Extract the (X, Y) coordinate from the center of the cell holding the provided text.  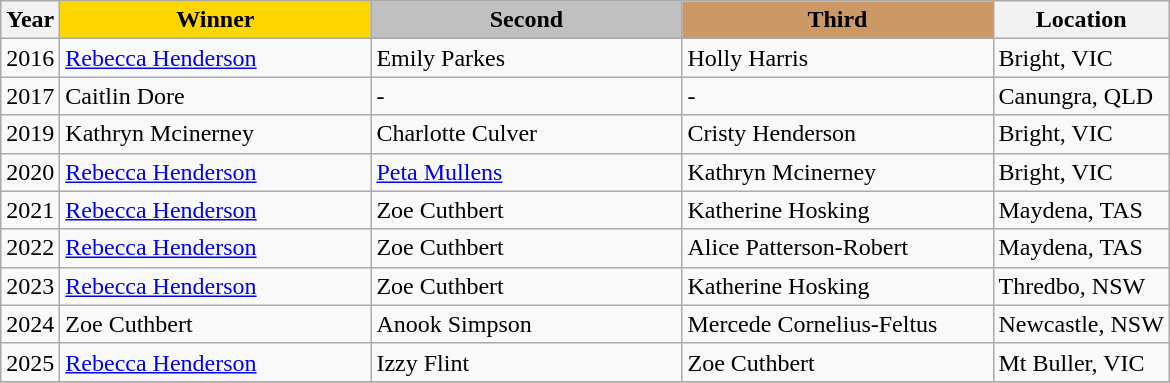
Charlotte Culver (526, 134)
Emily Parkes (526, 58)
Canungra, QLD (1081, 96)
2024 (30, 324)
Thredbo, NSW (1081, 286)
Mercede Cornelius-Feltus (838, 324)
2017 (30, 96)
Mt Buller, VIC (1081, 362)
2022 (30, 248)
2019 (30, 134)
Alice Patterson-Robert (838, 248)
Holly Harris (838, 58)
2016 (30, 58)
Cristy Henderson (838, 134)
2023 (30, 286)
Year (30, 20)
Winner (216, 20)
Caitlin Dore (216, 96)
2021 (30, 210)
Second (526, 20)
Newcastle, NSW (1081, 324)
Anook Simpson (526, 324)
Third (838, 20)
2020 (30, 172)
Location (1081, 20)
Izzy Flint (526, 362)
Peta Mullens (526, 172)
2025 (30, 362)
